Provide the [x, y] coordinate of the cell's center where the given text is located.  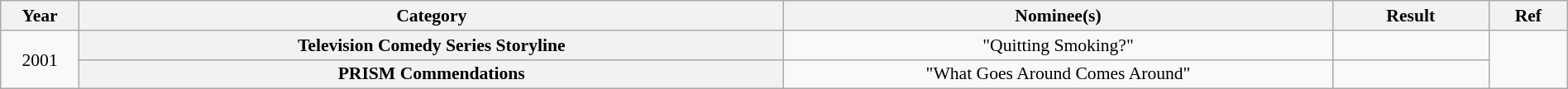
Television Comedy Series Storyline [432, 45]
Nominee(s) [1059, 16]
Category [432, 16]
"What Goes Around Comes Around" [1059, 74]
Ref [1528, 16]
Year [40, 16]
"Quitting Smoking?" [1059, 45]
PRISM Commendations [432, 74]
2001 [40, 59]
Result [1411, 16]
